Find where the given text appears and provide that cell's center as [X, Y] coordinate. 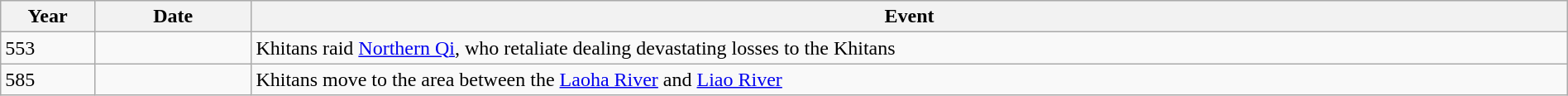
Event [910, 17]
Khitans raid Northern Qi, who retaliate dealing devastating losses to the Khitans [910, 48]
Date [172, 17]
Year [48, 17]
585 [48, 79]
Khitans move to the area between the Laoha River and Liao River [910, 79]
553 [48, 48]
